Search for the cell housing the specified text and yield its (X, Y) center coordinate. 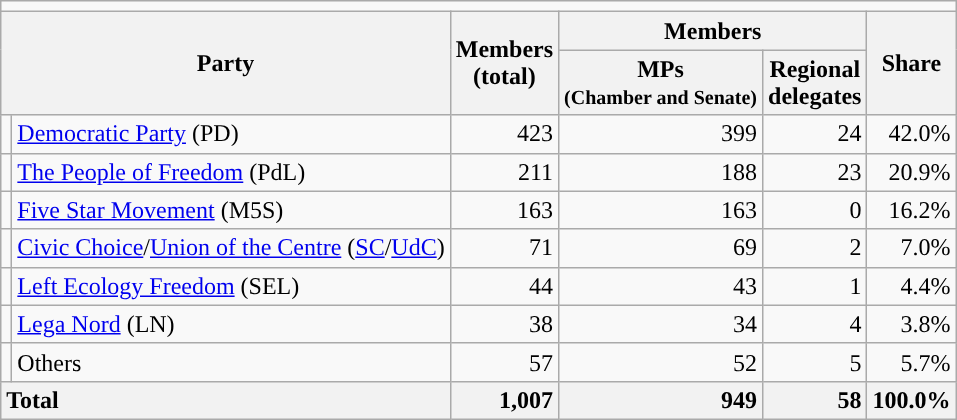
5 (815, 362)
7.0% (912, 248)
24 (815, 134)
211 (504, 172)
Others (231, 362)
1 (815, 286)
44 (504, 286)
The People of Freedom (PdL) (231, 172)
949 (661, 400)
38 (504, 324)
42.0% (912, 134)
Civic Choice/Union of the Centre (SC/UdC) (231, 248)
Lega Nord (LN) (231, 324)
5.7% (912, 362)
Share (912, 64)
52 (661, 362)
1,007 (504, 400)
Members(total) (504, 64)
4 (815, 324)
Total (226, 400)
34 (661, 324)
4.4% (912, 286)
Five Star Movement (M5S) (231, 210)
Democratic Party (PD) (231, 134)
2 (815, 248)
20.9% (912, 172)
71 (504, 248)
Left Ecology Freedom (SEL) (231, 286)
16.2% (912, 210)
Party (226, 64)
0 (815, 210)
Members (713, 31)
58 (815, 400)
188 (661, 172)
69 (661, 248)
3.8% (912, 324)
Regional delegates (815, 82)
MPs (Chamber and Senate) (661, 82)
100.0% (912, 400)
399 (661, 134)
23 (815, 172)
43 (661, 286)
423 (504, 134)
57 (504, 362)
